Output the (X, Y) coordinate of the center of the cell containing the given text.  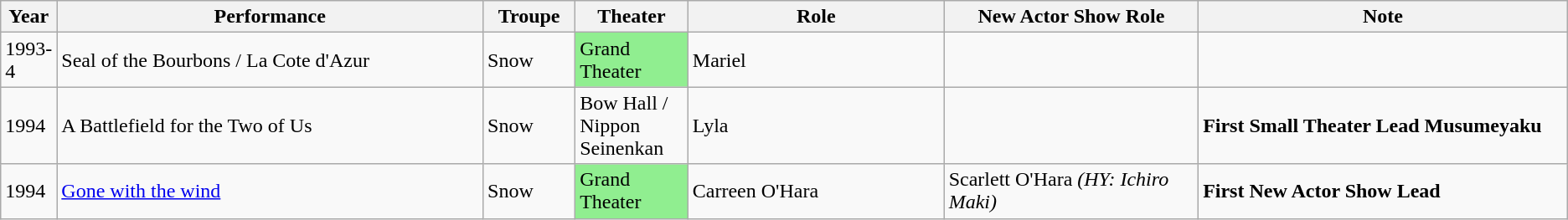
Gone with the wind (270, 191)
Role (816, 17)
First Small Theater Lead Musumeyaku (1384, 125)
1993-4 (28, 60)
Troupe (529, 17)
Bow Hall / Nippon Seinenkan (632, 125)
Mariel (816, 60)
Theater (632, 17)
A Battlefield for the Two of Us (270, 125)
Performance (270, 17)
New Actor Show Role (1070, 17)
Scarlett O'Hara (HY: Ichiro Maki) (1070, 191)
First New Actor Show Lead (1384, 191)
Seal of the Bourbons / La Cote d'Azur (270, 60)
Year (28, 17)
Note (1384, 17)
Carreen O'Hara (816, 191)
Lyla (816, 125)
